Find where the given text appears and provide that cell's center as [x, y] coordinate. 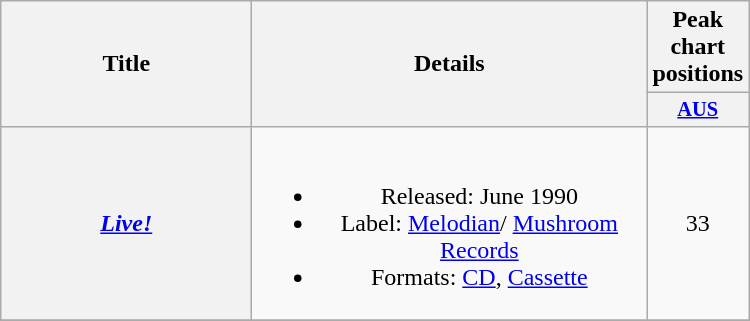
Live! [126, 223]
AUS [698, 110]
Released: June 1990Label: Melodian/ Mushroom RecordsFormats: CD, Cassette [450, 223]
Details [450, 64]
Title [126, 64]
Peak chart positions [698, 47]
33 [698, 223]
